Pinpoint the cell where the given text exists, returning its [X, Y] midpoint coordinate. 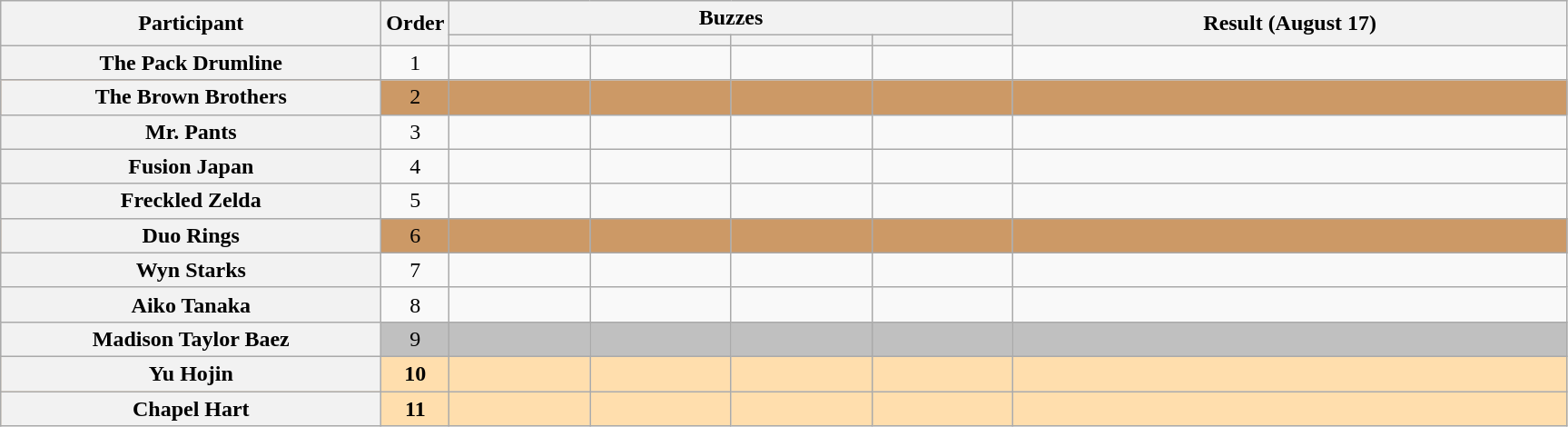
Order [416, 24]
8 [416, 304]
Result (August 17) [1289, 24]
Duo Rings [191, 235]
Wyn Starks [191, 270]
10 [416, 373]
Chapel Hart [191, 408]
1 [416, 63]
9 [416, 339]
Fusion Japan [191, 166]
Yu Hojin [191, 373]
7 [416, 270]
5 [416, 201]
Freckled Zelda [191, 201]
Aiko Tanaka [191, 304]
The Brown Brothers [191, 97]
Mr. Pants [191, 132]
11 [416, 408]
4 [416, 166]
Madison Taylor Baez [191, 339]
Participant [191, 24]
The Pack Drumline [191, 63]
6 [416, 235]
3 [416, 132]
2 [416, 97]
Buzzes [731, 18]
